Identify which cell holds the provided text, then report its [X, Y] central coordinate. 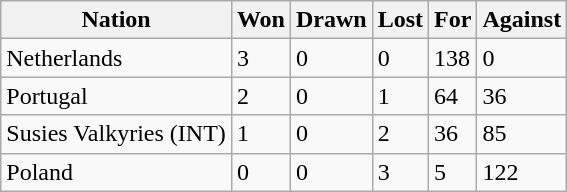
Drawn [331, 20]
Susies Valkyries (INT) [116, 134]
Nation [116, 20]
Portugal [116, 96]
138 [453, 58]
Won [260, 20]
64 [453, 96]
Poland [116, 172]
Netherlands [116, 58]
For [453, 20]
122 [522, 172]
Lost [400, 20]
Against [522, 20]
5 [453, 172]
85 [522, 134]
